Return [X, Y] of the center of cell containing provided text 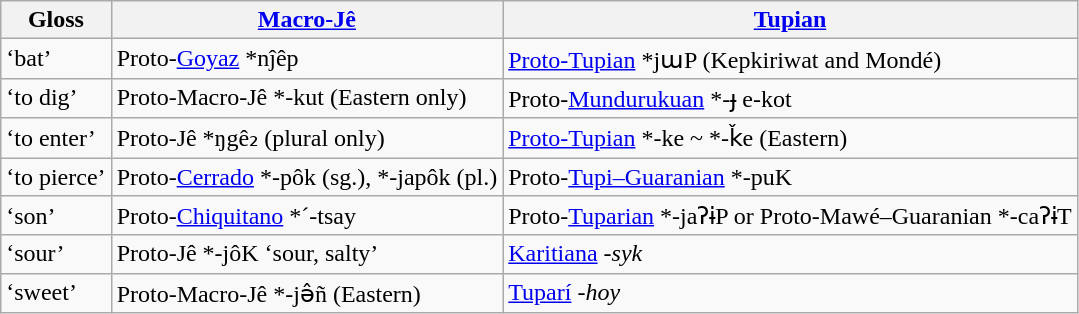
‘to enter’ [56, 138]
Proto-Macro-Jê *-kut (Eastern only) [307, 98]
‘sweet’ [56, 293]
Proto-Macro-Jê *-jə̂ñ (Eastern) [307, 293]
Proto-Jê *ŋgê₂ (plural only) [307, 138]
Macro-Jê [307, 20]
Proto-Tupian *-ke ~ *-ǩe (Eastern) [790, 138]
‘to pierce’ [56, 177]
Proto-Cerrado *-pôk (sg.), *-japôk (pl.) [307, 177]
Proto-Goyaz *nĵêp [307, 59]
Proto-Mundurukuan *-ɟ e-kot [790, 98]
Proto-Tupi–Guaranian *-puK [790, 177]
‘son’ [56, 216]
‘to dig’ [56, 98]
Proto-Jê *-jôK ‘sour, salty’ [307, 254]
Tupian [790, 20]
Proto-Tuparian *-jaʔɨP or Proto-Mawé–Guaranian *-caʔɨT [790, 216]
‘bat’ [56, 59]
‘sour’ [56, 254]
Gloss [56, 20]
Karitiana -syk [790, 254]
Proto-Tupian *jɯP (Kepkiriwat and Mondé) [790, 59]
Proto-Chiquitano *´-tsay [307, 216]
Tuparí -hoy [790, 293]
